From the cell containing the given text, extract its center point as (X, Y) coordinate. 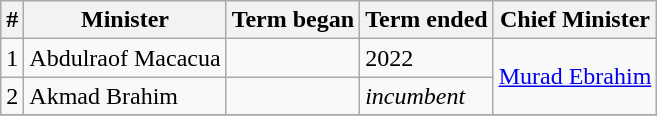
Akmad Brahim (125, 96)
1 (12, 58)
Abdulraof Macacua (125, 58)
Term ended (427, 20)
Chief Minister (575, 20)
Murad Ebrahim (575, 77)
2 (12, 96)
Minister (125, 20)
incumbent (427, 96)
2022 (427, 58)
Term began (293, 20)
# (12, 20)
